Identify which cell holds the provided text, then report its (x, y) central coordinate. 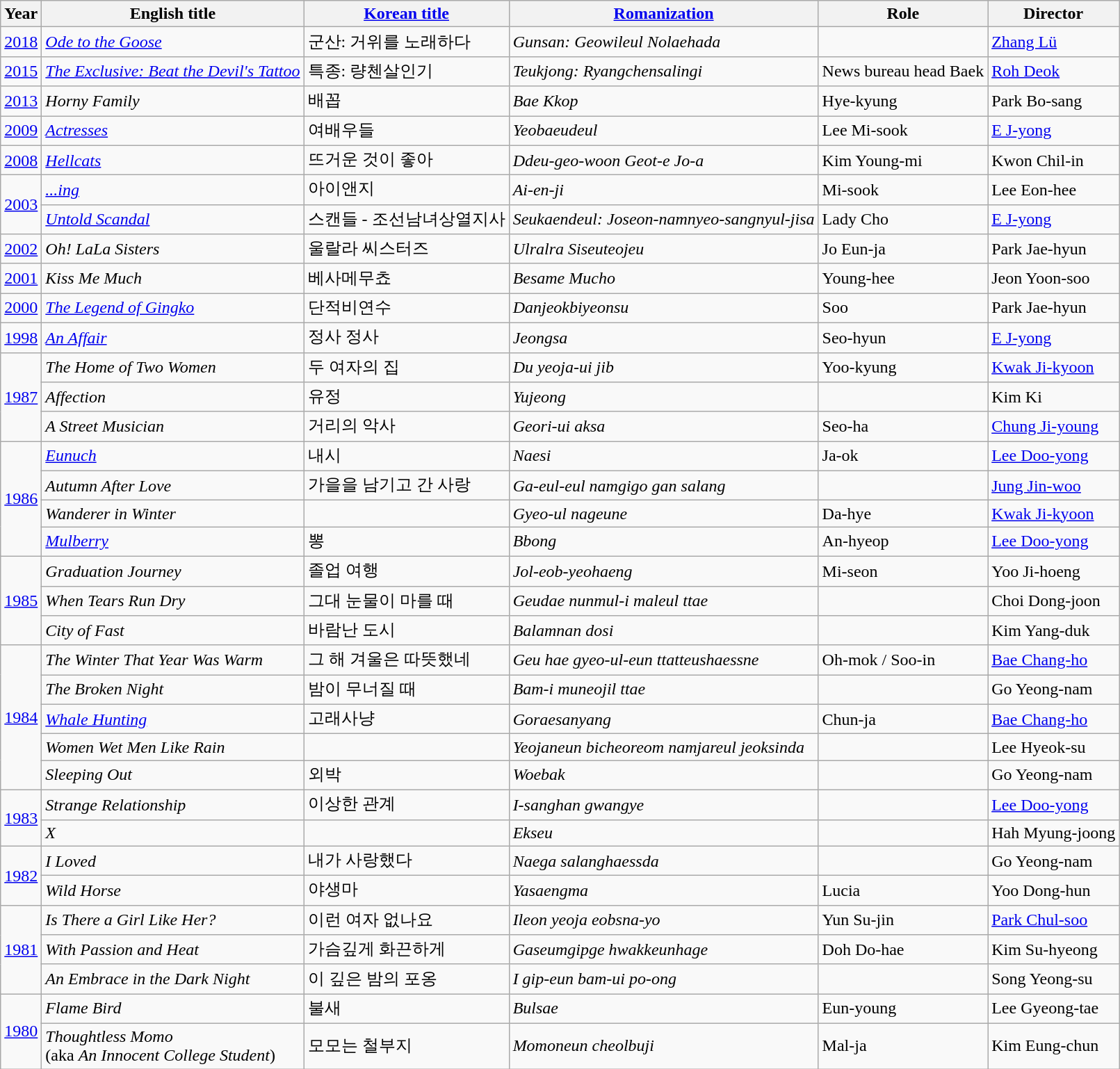
Ddeu-geo-woon Geot-e Jo-a (663, 160)
Oh-mok / Soo-in (903, 660)
내시 (406, 456)
Yasaengma (663, 891)
Ja-ok (903, 456)
With Passion and Heat (172, 949)
거리의 악사 (406, 427)
Park Chul-soo (1054, 920)
1985 (21, 601)
2009 (21, 131)
Korean title (406, 14)
1987 (21, 397)
군산: 거위를 노래하다 (406, 42)
Chun-ja (903, 719)
1982 (21, 876)
I gip-eun bam-ui po-ong (663, 979)
Bae Kkop (663, 101)
Yeobaeudeul (663, 131)
이상한 관계 (406, 805)
Hye-kyung (903, 101)
2008 (21, 160)
Mi-seon (903, 571)
When Tears Run Dry (172, 601)
Gunsan: Geowileul Nolaehada (663, 42)
Lee Eon-hee (1054, 190)
Geudae nunmul-i maleul ttae (663, 601)
Untold Scandal (172, 220)
모모는 철부지 (406, 1045)
Du yeoja-ui jib (663, 367)
Ai-en-ji (663, 190)
Kim Ki (1054, 398)
Yeojaneun bicheoreom namjareul jeoksinda (663, 747)
Flame Bird (172, 1009)
1984 (21, 717)
두 여자의 집 (406, 367)
Danjeokbiyeonsu (663, 309)
Yoo Dong-hun (1054, 891)
An Embrace in the Dark Night (172, 979)
그 해 겨울은 따뜻했네 (406, 660)
Song Yeong-su (1054, 979)
Geu hae gyeo-ul-eun ttatteushaessne (663, 660)
그대 눈물이 마를 때 (406, 601)
Kim Yang-duk (1054, 631)
News bureau head Baek (903, 71)
Affection (172, 398)
Ileon yeoja eobsna-yo (663, 920)
Mal-ja (903, 1045)
Strange Relationship (172, 805)
불새 (406, 1009)
Choi Dong-joon (1054, 601)
Eun-young (903, 1009)
Woebak (663, 776)
Hah Myung-joong (1054, 833)
가슴깊게 화끈하게 (406, 949)
Ga-eul-eul namgigo gan salang (663, 485)
Yujeong (663, 398)
바람난 도시 (406, 631)
Lee Hyeok-su (1054, 747)
Kim Young-mi (903, 160)
Eunuch (172, 456)
베사메무쵸 (406, 278)
1998 (21, 338)
Jeongsa (663, 338)
Zhang Lü (1054, 42)
Gyeo-ul nageune (663, 514)
Gaseumgipge hwakkeunhage (663, 949)
Besame Mucho (663, 278)
Kim Su-hyeong (1054, 949)
Yun Su-jin (903, 920)
Yoo Ji-hoeng (1054, 571)
Lee Mi-sook (903, 131)
The Legend of Gingko (172, 309)
유정 (406, 398)
1981 (21, 949)
X (172, 833)
Director (1054, 14)
An Affair (172, 338)
Jeon Yoon-soo (1054, 278)
2015 (21, 71)
외박 (406, 776)
Young-hee (903, 278)
스캔들 - 조선남녀상열지사 (406, 220)
Lee Gyeong-tae (1054, 1009)
Autumn After Love (172, 485)
Balamnan dosi (663, 631)
Lucia (903, 891)
Ekseu (663, 833)
A Street Musician (172, 427)
고래사냥 (406, 719)
An-hyeop (903, 542)
Hellcats (172, 160)
2018 (21, 42)
Year (21, 14)
The Winter That Year Was Warm (172, 660)
Soo (903, 309)
The Exclusive: Beat the Devil's Tattoo (172, 71)
정사 정사 (406, 338)
Mi-sook (903, 190)
Teukjong: Ryangchensalingi (663, 71)
밤이 무너질 때 (406, 689)
졸업 여행 (406, 571)
뜨거운 것이 좋아 (406, 160)
Yoo-kyung (903, 367)
배꼽 (406, 101)
Bbong (663, 542)
Thoughtless Momo (aka An Innocent College Student) (172, 1045)
Bam-i muneojil ttae (663, 689)
Jol-eob-yeohaeng (663, 571)
Kiss Me Much (172, 278)
울랄라 씨스터즈 (406, 249)
Mulberry (172, 542)
1983 (21, 817)
특종: 량첸살인기 (406, 71)
Seukaendeul: Joseon-namnyeo-sangnyul-jisa (663, 220)
Horny Family (172, 101)
Ode to the Goose (172, 42)
Kwon Chil-in (1054, 160)
Oh! LaLa Sisters (172, 249)
아이앤지 (406, 190)
Whale Hunting (172, 719)
Wanderer in Winter (172, 514)
1986 (21, 499)
Women Wet Men Like Rain (172, 747)
Wild Horse (172, 891)
City of Fast (172, 631)
Doh Do-hae (903, 949)
I Loved (172, 860)
The Broken Night (172, 689)
단적비연수 (406, 309)
The Home of Two Women (172, 367)
Goraesanyang (663, 719)
Ulralra Siseuteojeu (663, 249)
...ing (172, 190)
Kim Eung-chun (1054, 1045)
Bulsae (663, 1009)
2013 (21, 101)
Geori-ui aksa (663, 427)
Romanization (663, 14)
Seo-ha (903, 427)
Seo-hyun (903, 338)
Da-hye (903, 514)
Actresses (172, 131)
야생마 (406, 891)
이런 여자 없나요 (406, 920)
이 깊은 밤의 포옹 (406, 979)
Sleeping Out (172, 776)
Jo Eun-ja (903, 249)
Is There a Girl Like Her? (172, 920)
2003 (21, 204)
2002 (21, 249)
Chung Ji-young (1054, 427)
English title (172, 14)
Lady Cho (903, 220)
Role (903, 14)
2001 (21, 278)
2000 (21, 309)
내가 사랑했다 (406, 860)
뽕 (406, 542)
I-sanghan gwangye (663, 805)
Naesi (663, 456)
가을을 남기고 간 사랑 (406, 485)
1980 (21, 1031)
Jung Jin-woo (1054, 485)
Park Bo-sang (1054, 101)
Naega salanghaessda (663, 860)
Graduation Journey (172, 571)
Momoneun cheolbuji (663, 1045)
Roh Deok (1054, 71)
여배우들 (406, 131)
